Detect which cell encompasses the target text, then output its (X, Y) center coordinate. 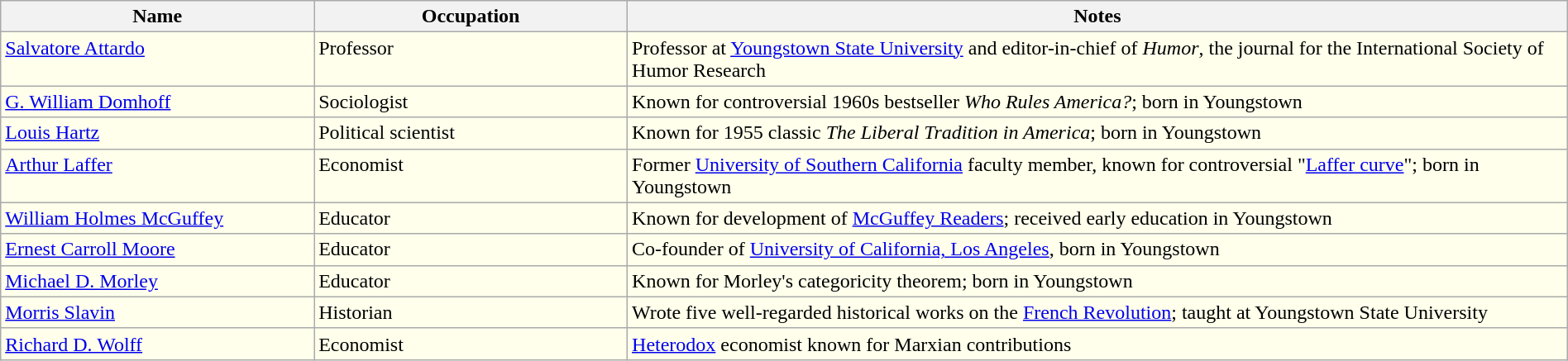
G. William Domhoff (157, 102)
Known for development of McGuffey Readers; received early education in Youngstown (1098, 218)
Known for Morley's categoricity theorem; born in Youngstown (1098, 281)
Known for 1955 classic The Liberal Tradition in America; born in Youngstown (1098, 133)
Historian (471, 312)
Professor at Youngstown State University and editor-in-chief of Humor, the journal for the International Society of Humor Research (1098, 59)
Sociologist (471, 102)
Occupation (471, 17)
Michael D. Morley (157, 281)
Co-founder of University of California, Los Angeles, born in Youngstown (1098, 249)
William Holmes McGuffey (157, 218)
Known for controversial 1960s bestseller Who Rules America?; born in Youngstown (1098, 102)
Louis Hartz (157, 133)
Salvatore Attardo (157, 59)
Political scientist (471, 133)
Morris Slavin (157, 312)
Ernest Carroll Moore (157, 249)
Heterodox economist known for Marxian contributions (1098, 344)
Richard D. Wolff (157, 344)
Former University of Southern California faculty member, known for controversial "Laffer curve"; born in Youngstown (1098, 175)
Name (157, 17)
Notes (1098, 17)
Arthur Laffer (157, 175)
Professor (471, 59)
Wrote five well-regarded historical works on the French Revolution; taught at Youngstown State University (1098, 312)
